From the cell containing the given text, extract its center point as (x, y) coordinate. 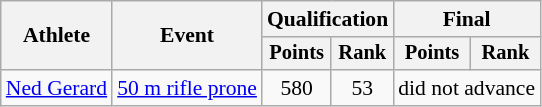
Event (187, 36)
50 m rifle prone (187, 88)
53 (362, 88)
Ned Gerard (56, 88)
Qualification (328, 19)
Final (466, 19)
Athlete (56, 36)
580 (296, 88)
did not advance (466, 88)
